Output the (x, y) coordinate of the center of the cell containing the given text.  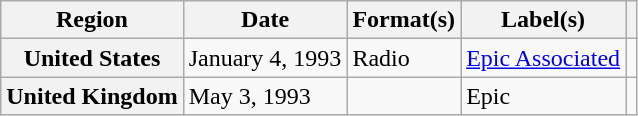
Epic Associated (544, 58)
Date (265, 20)
Label(s) (544, 20)
Region (92, 20)
United Kingdom (92, 96)
Format(s) (404, 20)
Epic (544, 96)
May 3, 1993 (265, 96)
January 4, 1993 (265, 58)
Radio (404, 58)
United States (92, 58)
